Search for the cell housing the specified text and yield its [x, y] center coordinate. 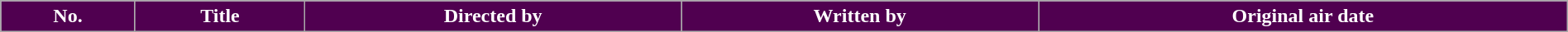
Written by [860, 16]
Original air date [1303, 16]
No. [68, 16]
Directed by [493, 16]
Title [220, 16]
